From the cell containing the given text, extract its center point as [X, Y] coordinate. 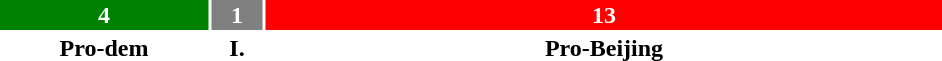
1 [237, 15]
13 [604, 15]
4 [104, 15]
